Identify which cell holds the provided text, then report its [X, Y] central coordinate. 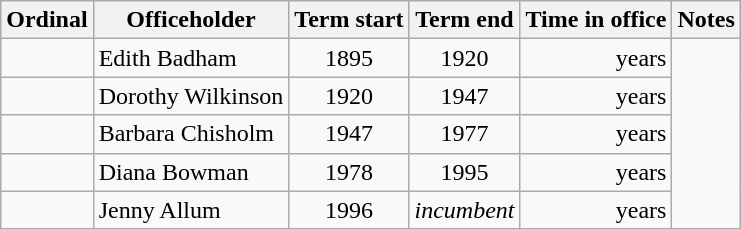
Time in office [596, 20]
Barbara Chisholm [191, 134]
Term start [349, 20]
Term end [464, 20]
Diana Bowman [191, 172]
Edith Badham [191, 58]
1895 [349, 58]
1978 [349, 172]
Notes [706, 20]
Officeholder [191, 20]
incumbent [464, 210]
1995 [464, 172]
1996 [349, 210]
Jenny Allum [191, 210]
Ordinal [47, 20]
Dorothy Wilkinson [191, 96]
1977 [464, 134]
